Pinpoint the cell where the given text exists, returning its [x, y] midpoint coordinate. 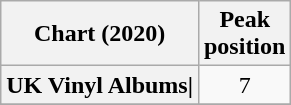
Peakposition [244, 34]
Chart (2020) [100, 34]
7 [244, 85]
UK Vinyl Albums| [100, 85]
